Find where the given text appears and provide that cell's center as (x, y) coordinate. 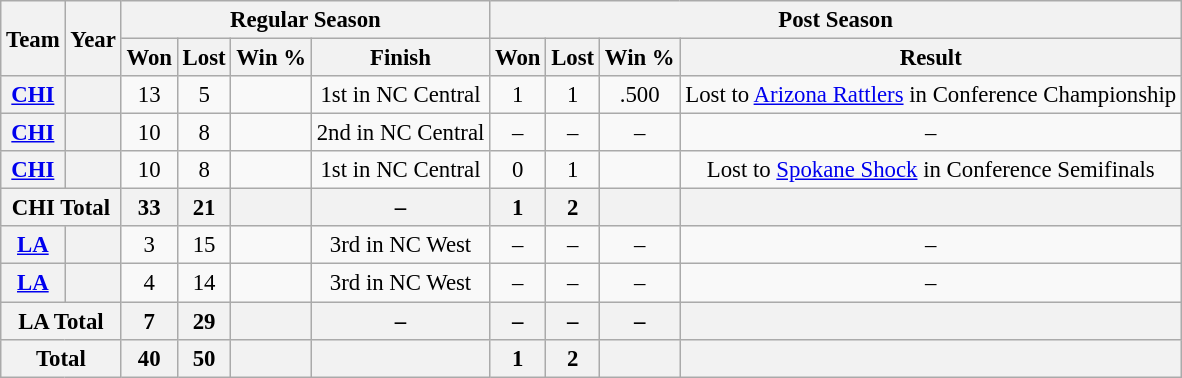
7 (149, 321)
Result (931, 58)
Year (93, 38)
5 (204, 95)
50 (204, 358)
13 (149, 95)
14 (204, 283)
Post Season (836, 20)
Finish (400, 58)
0 (518, 170)
Lost to Spokane Shock in Conference Semifinals (931, 170)
.500 (639, 95)
2nd in NC Central (400, 133)
Team (33, 38)
3 (149, 245)
CHI Total (61, 208)
15 (204, 245)
Lost to Arizona Rattlers in Conference Championship (931, 95)
Regular Season (306, 20)
40 (149, 358)
29 (204, 321)
4 (149, 283)
LA Total (61, 321)
33 (149, 208)
Total (61, 358)
21 (204, 208)
